Provide the (x, y) coordinate of the cell's center where the given text is located.  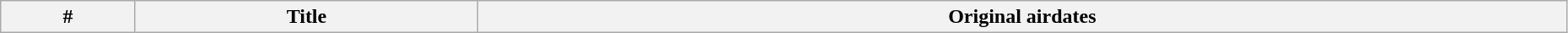
Original airdates (1022, 17)
Title (306, 17)
# (68, 17)
